For the text-containing cell, return its midpoint in [X, Y] coordinate format. 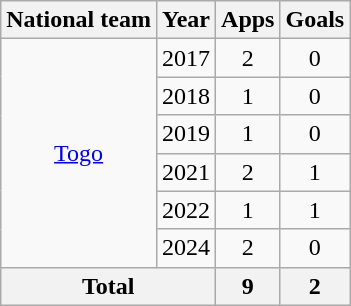
2021 [186, 172]
Togo [79, 153]
2018 [186, 96]
National team [79, 20]
2019 [186, 134]
2017 [186, 58]
2024 [186, 248]
2022 [186, 210]
Year [186, 20]
Apps [248, 20]
9 [248, 286]
Total [108, 286]
Goals [315, 20]
